Capture the cell that displays the provided text and extract its [x, y] central coordinate. 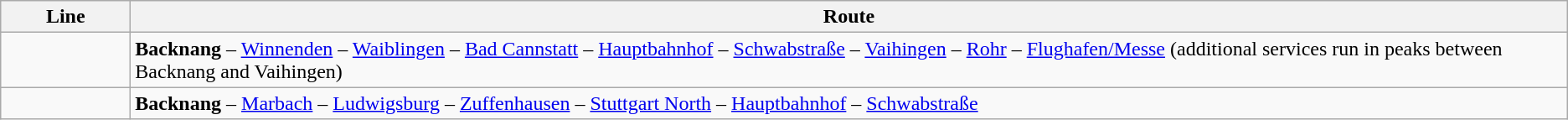
Route [849, 17]
Line [65, 17]
Backnang – Marbach – Ludwigsburg – Zuffenhausen – Stuttgart North – Hauptbahnhof – Schwabstraße [849, 103]
